Scan for the cell matching the given text and deliver its [x, y] coordinate at center. 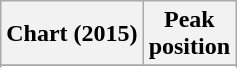
Peakposition [189, 34]
Chart (2015) [72, 34]
